Extract the (x, y) coordinate from the center of the cell holding the provided text.  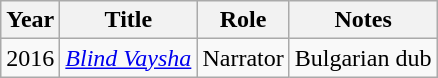
Title (128, 20)
2016 (30, 58)
Year (30, 20)
Blind Vaysha (128, 58)
Bulgarian dub (363, 58)
Role (243, 20)
Notes (363, 20)
Narrator (243, 58)
